Determine the (x, y) coordinate at the center of the cell enclosing the given text.  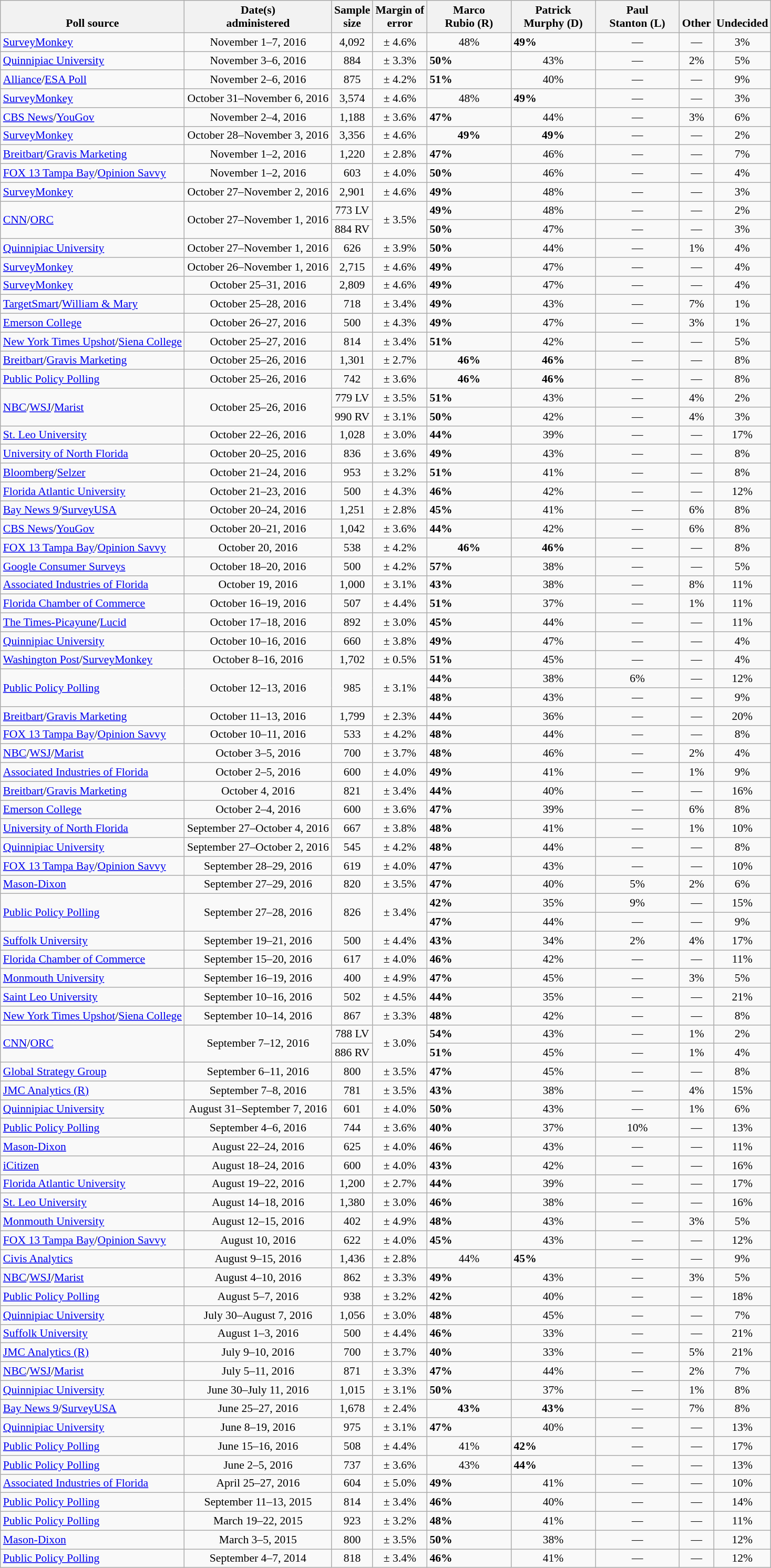
779 LV (352, 398)
August 31–September 7, 2016 (258, 1109)
862 (352, 1278)
October 12–13, 2016 (258, 688)
Bloomberg/Selzer (92, 473)
June 8–19, 2016 (258, 1428)
Poll source (92, 17)
August 18–24, 2016 (258, 1165)
March 3–5, 2015 (258, 1540)
Global Strategy Group (92, 1072)
871 (352, 1371)
October 21–23, 2016 (258, 491)
1,000 (352, 585)
1,678 (352, 1409)
October 21–24, 2016 (258, 473)
October 25–28, 2016 (258, 304)
July 9–10, 2016 (258, 1353)
September 10–16, 2016 (258, 997)
September 4–7, 2014 (258, 1559)
Civis Analytics (92, 1259)
± 2.3% (399, 716)
October 25–27, 2016 (258, 342)
818 (352, 1559)
October 8–16, 2016 (258, 660)
October 10–16, 2016 (258, 641)
1,042 (352, 529)
1,056 (352, 1315)
1,380 (352, 1203)
34% (553, 941)
400 (352, 978)
November 2–4, 2016 (258, 117)
September 16–19, 2016 (258, 978)
November 1–7, 2016 (258, 42)
938 (352, 1296)
August 9–15, 2016 (258, 1259)
September 7–12, 2016 (258, 1044)
742 (352, 379)
August 14–18, 2016 (258, 1203)
Alliance/ESA Poll (92, 80)
October 11–13, 2016 (258, 716)
iCitizen (92, 1165)
August 1–3, 2016 (258, 1334)
836 (352, 454)
18% (742, 1296)
Other (697, 17)
June 30–July 11, 2016 (258, 1390)
Margin oferror (399, 17)
601 (352, 1109)
Washington Post/SurveyMonkey (92, 660)
507 (352, 604)
Google Consumer Surveys (92, 566)
September 6–11, 2016 (258, 1072)
October 31–November 6, 2016 (258, 98)
October 16–19, 2016 (258, 604)
667 (352, 829)
October 25–31, 2016 (258, 285)
August 10, 2016 (258, 1240)
October 20–25, 2016 (258, 454)
March 19–22, 2015 (258, 1521)
July 30–August 7, 2016 (258, 1315)
20% (742, 716)
PaulStanton (L) (638, 17)
September 27–October 4, 2016 (258, 829)
June 2–5, 2016 (258, 1465)
508 (352, 1446)
September 27–28, 2016 (258, 912)
Undecided (742, 17)
October 20–24, 2016 (258, 510)
603 (352, 173)
1,799 (352, 716)
September 15–20, 2016 (258, 960)
875 (352, 80)
The Times-Picayune/Lucid (92, 623)
July 5–11, 2016 (258, 1371)
PatrickMurphy (D) (553, 17)
1,200 (352, 1184)
953 (352, 473)
1,220 (352, 154)
September 10–14, 2016 (258, 1016)
985 (352, 688)
718 (352, 304)
October 27–November 2, 2016 (258, 192)
3,356 (352, 136)
826 (352, 912)
September 27–October 2, 2016 (258, 847)
± 5.0% (399, 1483)
October 20, 2016 (258, 548)
± 3.9% (399, 248)
619 (352, 866)
2,809 (352, 285)
625 (352, 1147)
August 22–24, 2016 (258, 1147)
October 26–November 1, 2016 (258, 267)
April 25–27, 2016 (258, 1483)
617 (352, 960)
884 (352, 61)
502 (352, 997)
Samplesize (352, 17)
August 5–7, 2016 (258, 1296)
57% (469, 566)
± 2.4% (399, 1409)
4,092 (352, 42)
October 26–27, 2016 (258, 323)
September 28–29, 2016 (258, 866)
867 (352, 1016)
September 4–6, 2016 (258, 1128)
14% (742, 1502)
990 RV (352, 417)
737 (352, 1465)
2,901 (352, 192)
820 (352, 884)
September 11–13, 2015 (258, 1502)
36% (553, 716)
June 25–27, 2016 (258, 1409)
1,015 (352, 1390)
October 28–November 3, 2016 (258, 136)
± 4.5% (399, 997)
October 20–21, 2016 (258, 529)
1,436 (352, 1259)
1,301 (352, 360)
788 LV (352, 1034)
October 18–20, 2016 (258, 566)
1,251 (352, 510)
June 15–16, 2016 (258, 1446)
744 (352, 1128)
November 3–6, 2016 (258, 61)
August 4–10, 2016 (258, 1278)
October 3–5, 2016 (258, 754)
886 RV (352, 1053)
975 (352, 1428)
1,188 (352, 117)
October 4, 2016 (258, 791)
TargetSmart/William & Mary (92, 304)
September 19–21, 2016 (258, 941)
923 (352, 1521)
622 (352, 1240)
402 (352, 1222)
773 LV (352, 211)
545 (352, 847)
Saint Leo University (92, 997)
1,028 (352, 435)
3,574 (352, 98)
2,715 (352, 267)
October 19, 2016 (258, 585)
October 2–4, 2016 (258, 810)
October 17–18, 2016 (258, 623)
September 27–29, 2016 (258, 884)
884 RV (352, 230)
October 10–11, 2016 (258, 735)
September 7–8, 2016 (258, 1090)
August 12–15, 2016 (258, 1222)
660 (352, 641)
604 (352, 1483)
1,702 (352, 660)
781 (352, 1090)
August 19–22, 2016 (258, 1184)
54% (469, 1034)
626 (352, 248)
Date(s)administered (258, 17)
892 (352, 623)
MarcoRubio (R) (469, 17)
821 (352, 791)
533 (352, 735)
November 2–6, 2016 (258, 80)
± 0.5% (399, 660)
October 2–5, 2016 (258, 772)
October 22–26, 2016 (258, 435)
538 (352, 548)
